Search for the cell housing the specified text and yield its (X, Y) center coordinate. 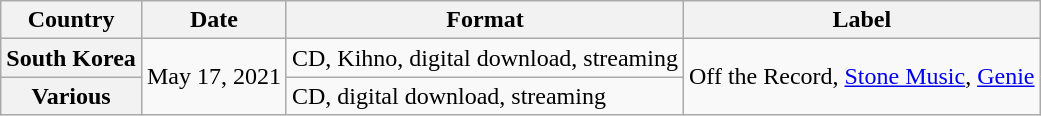
Various (72, 96)
May 17, 2021 (214, 77)
CD, digital download, streaming (484, 96)
Format (484, 20)
Off the Record, Stone Music, Genie (862, 77)
Date (214, 20)
Label (862, 20)
Country (72, 20)
South Korea (72, 58)
CD, Kihno, digital download, streaming (484, 58)
